Scan for the cell matching the given text and deliver its [x, y] coordinate at center. 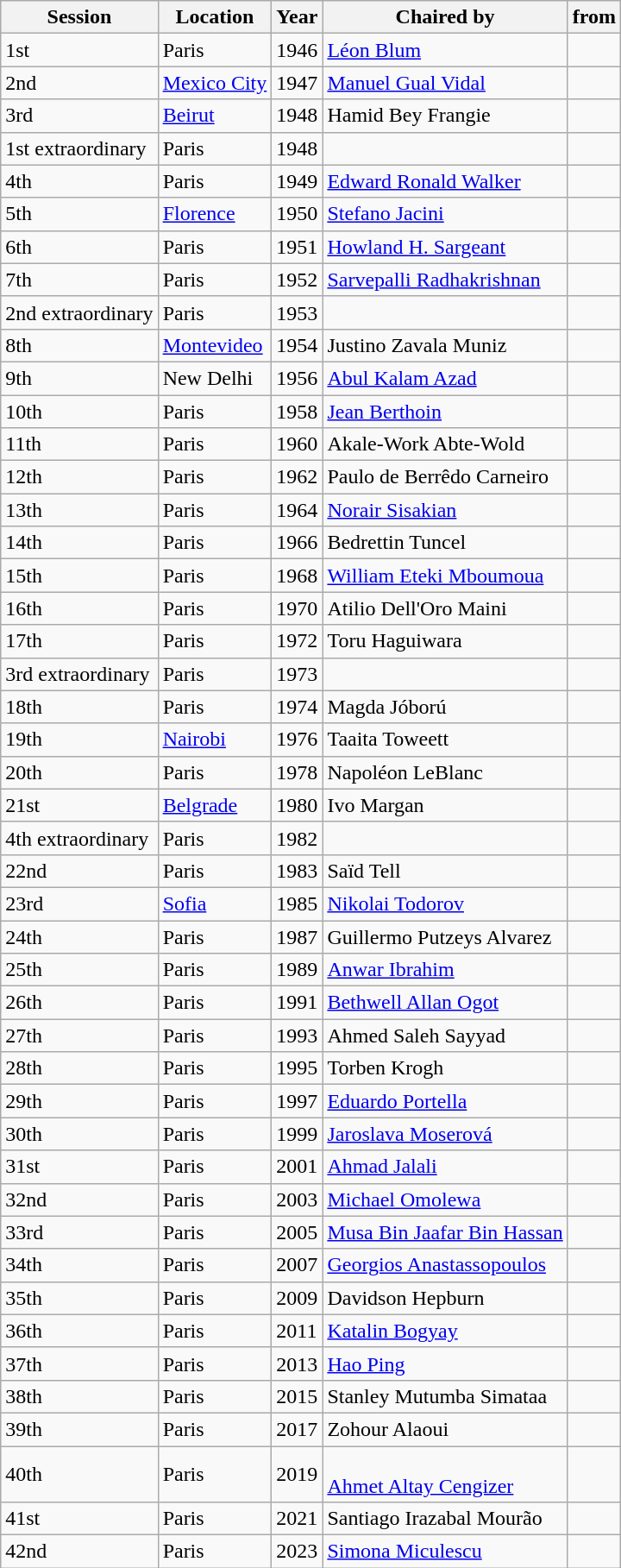
5th [79, 214]
Atilio Dell'Oro Maini [445, 608]
1989 [297, 970]
Bethwell Allan Ogot [445, 1003]
8th [79, 345]
1962 [297, 477]
Ahmet Altay Cengizer [445, 1474]
1952 [297, 280]
2019 [297, 1474]
3rd [79, 116]
1976 [297, 740]
Simona Miculescu [445, 1552]
1958 [297, 412]
Saïd Tell [445, 871]
1974 [297, 707]
Michael Omolewa [445, 1200]
31st [79, 1167]
1966 [297, 543]
Stanley Mutumba Simataa [445, 1396]
28th [79, 1068]
7th [79, 280]
1968 [297, 576]
2013 [297, 1363]
1949 [297, 181]
30th [79, 1134]
9th [79, 378]
Katalin Bogyay [445, 1331]
Chaired by [445, 17]
22nd [79, 871]
27th [79, 1036]
35th [79, 1298]
Magda Jóború [445, 707]
2017 [297, 1429]
29th [79, 1101]
Taaita Toweett [445, 740]
1987 [297, 936]
Norair Sisakian [445, 510]
2005 [297, 1232]
2023 [297, 1552]
Nairobi [215, 740]
Belgrade [215, 805]
Montevideo [215, 345]
Edward Ronald Walker [445, 181]
1953 [297, 312]
21st [79, 805]
1st [79, 50]
Session [79, 17]
2001 [297, 1167]
4th extraordinary [79, 838]
15th [79, 576]
Nikolai Todorov [445, 904]
34th [79, 1265]
38th [79, 1396]
Howland H. Sargeant [445, 247]
Location [215, 17]
42nd [79, 1552]
Jaroslava Moserová [445, 1134]
Justino Zavala Muniz [445, 345]
2nd extraordinary [79, 312]
1993 [297, 1036]
37th [79, 1363]
Manuel Gual Vidal [445, 83]
1956 [297, 378]
Ahmed Saleh Sayyad [445, 1036]
1950 [297, 214]
13th [79, 510]
1997 [297, 1101]
Mexico City [215, 83]
12th [79, 477]
25th [79, 970]
33rd [79, 1232]
11th [79, 444]
1960 [297, 444]
19th [79, 740]
Léon Blum [445, 50]
23rd [79, 904]
Paulo de Berrêdo Carneiro [445, 477]
Guillermo Putzeys Alvarez [445, 936]
Jean Berthoin [445, 412]
18th [79, 707]
1999 [297, 1134]
1951 [297, 247]
1982 [297, 838]
Bedrettin Tuncel [445, 543]
6th [79, 247]
Year [297, 17]
Sofia [215, 904]
26th [79, 1003]
17th [79, 641]
36th [79, 1331]
1983 [297, 871]
2021 [297, 1519]
39th [79, 1429]
2007 [297, 1265]
Hao Ping [445, 1363]
Beirut [215, 116]
1970 [297, 608]
2009 [297, 1298]
Akale-Work Abte-Wold [445, 444]
1985 [297, 904]
4th [79, 181]
Davidson Hepburn [445, 1298]
Ivo Margan [445, 805]
1980 [297, 805]
10th [79, 412]
1973 [297, 674]
1946 [297, 50]
1972 [297, 641]
Torben Krogh [445, 1068]
2003 [297, 1200]
24th [79, 936]
Stefano Jacini [445, 214]
Abul Kalam Azad [445, 378]
William Eteki Mboumoua [445, 576]
Zohour Alaoui [445, 1429]
14th [79, 543]
Florence [215, 214]
1978 [297, 772]
Eduardo Portella [445, 1101]
2015 [297, 1396]
1995 [297, 1068]
1964 [297, 510]
Anwar Ibrahim [445, 970]
New Delhi [215, 378]
from [593, 17]
32nd [79, 1200]
Musa Bin Jaafar Bin Hassan [445, 1232]
Sarvepalli Radhakrishnan [445, 280]
16th [79, 608]
40th [79, 1474]
Georgios Anastassopoulos [445, 1265]
41st [79, 1519]
Santiago Irazabal Mourão [445, 1519]
1947 [297, 83]
2011 [297, 1331]
3rd extraordinary [79, 674]
Ahmad Jalali [445, 1167]
2nd [79, 83]
1991 [297, 1003]
1954 [297, 345]
Hamid Bey Frangie [445, 116]
20th [79, 772]
Toru Haguiwara [445, 641]
Napoléon LeBlanc [445, 772]
1st extraordinary [79, 148]
